Output the [x, y] coordinate of the center of the cell containing the given text.  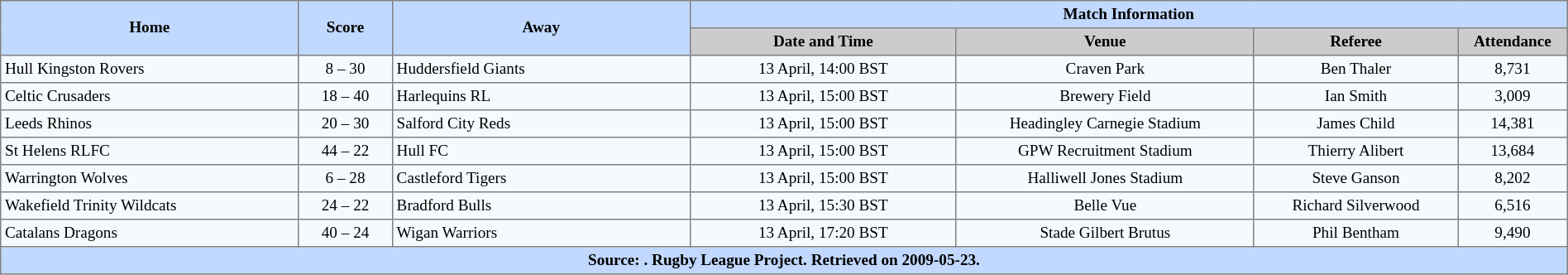
Venue [1105, 41]
Halliwell Jones Stadium [1105, 179]
40 – 24 [346, 234]
9,490 [1513, 234]
GPW Recruitment Stadium [1105, 151]
Away [541, 28]
Phil Bentham [1355, 234]
Celtic Crusaders [150, 96]
Castleford Tigers [541, 179]
13,684 [1513, 151]
Catalans Dragons [150, 234]
44 – 22 [346, 151]
13 April, 17:20 BST [823, 234]
Wigan Warriors [541, 234]
Wakefield Trinity Wildcats [150, 205]
Home [150, 28]
Steve Ganson [1355, 179]
8,731 [1513, 70]
Hull FC [541, 151]
8 – 30 [346, 70]
Brewery Field [1105, 96]
Headingley Carnegie Stadium [1105, 124]
Warrington Wolves [150, 179]
20 – 30 [346, 124]
24 – 22 [346, 205]
Belle Vue [1105, 205]
18 – 40 [346, 96]
3,009 [1513, 96]
Stade Gilbert Brutus [1105, 234]
Date and Time [823, 41]
8,202 [1513, 179]
Harlequins RL [541, 96]
Leeds Rhinos [150, 124]
Source: . Rugby League Project. Retrieved on 2009-05-23. [784, 260]
Score [346, 28]
Attendance [1513, 41]
Salford City Reds [541, 124]
13 April, 14:00 BST [823, 70]
Huddersfield Giants [541, 70]
6 – 28 [346, 179]
James Child [1355, 124]
St Helens RLFC [150, 151]
Bradford Bulls [541, 205]
Ian Smith [1355, 96]
6,516 [1513, 205]
Hull Kingston Rovers [150, 70]
Referee [1355, 41]
Thierry Alibert [1355, 151]
14,381 [1513, 124]
Match Information [1128, 15]
Ben Thaler [1355, 70]
Craven Park [1105, 70]
13 April, 15:30 BST [823, 205]
Richard Silverwood [1355, 205]
